Determine the (X, Y) coordinate at the center of the cell enclosing the given text.  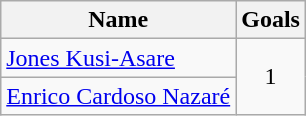
Goals (271, 20)
Name (118, 20)
Enrico Cardoso Nazaré (118, 96)
Jones Kusi-Asare (118, 58)
1 (271, 77)
